Pinpoint the cell where the given text exists, returning its (x, y) midpoint coordinate. 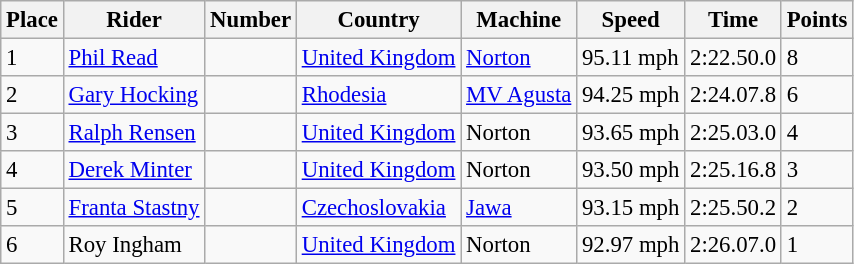
Machine (519, 20)
Speed (631, 20)
Time (734, 20)
Franta Stastny (134, 208)
Rider (134, 20)
95.11 mph (631, 58)
2:26.07.0 (734, 245)
Rhodesia (378, 95)
2:22.50.0 (734, 58)
5 (32, 208)
Gary Hocking (134, 95)
2:25.50.2 (734, 208)
MV Agusta (519, 95)
93.15 mph (631, 208)
93.50 mph (631, 170)
2:25.03.0 (734, 133)
8 (816, 58)
92.97 mph (631, 245)
93.65 mph (631, 133)
Czechoslovakia (378, 208)
Jawa (519, 208)
Place (32, 20)
Points (816, 20)
Number (251, 20)
Derek Minter (134, 170)
94.25 mph (631, 95)
2:25.16.8 (734, 170)
Ralph Rensen (134, 133)
2:24.07.8 (734, 95)
Phil Read (134, 58)
Roy Ingham (134, 245)
Country (378, 20)
